Detect which cell encompasses the target text, then output its (x, y) center coordinate. 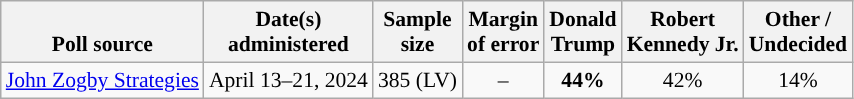
April 13–21, 2024 (288, 80)
Poll source (102, 32)
385 (LV) (418, 80)
Other /Undecided (798, 32)
Marginof error (503, 32)
– (503, 80)
42% (683, 80)
44% (582, 80)
RobertKennedy Jr. (683, 32)
14% (798, 80)
John Zogby Strategies (102, 80)
Samplesize (418, 32)
DonaldTrump (582, 32)
Date(s)administered (288, 32)
